Return the (X, Y) coordinate for the center point of the cell that contains the specified text.  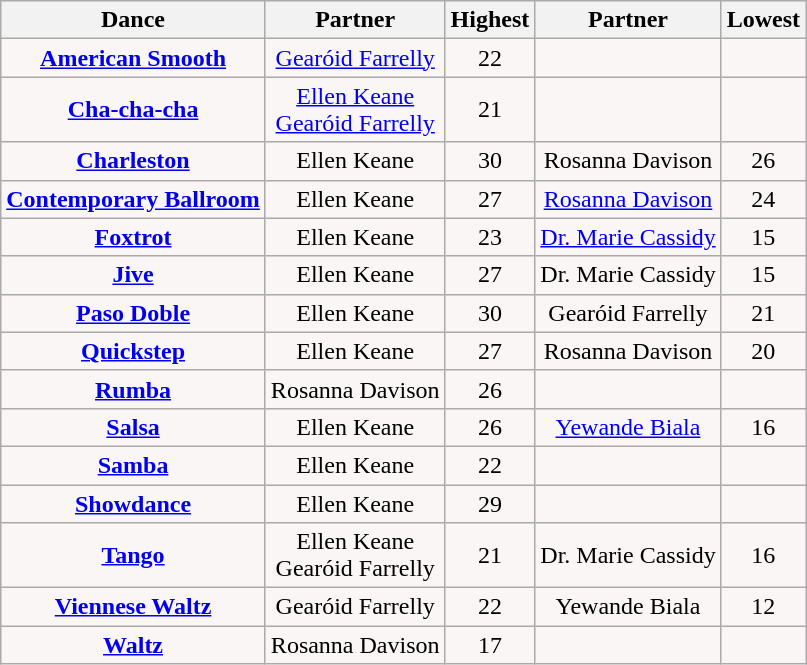
Tango (134, 556)
17 (490, 645)
Highest (490, 20)
Dance (134, 20)
Showdance (134, 503)
20 (763, 351)
Foxtrot (134, 237)
Rumba (134, 389)
Charleston (134, 161)
24 (763, 199)
Lowest (763, 20)
Viennese Waltz (134, 607)
23 (490, 237)
American Smooth (134, 58)
Paso Doble (134, 313)
Jive (134, 275)
Quickstep (134, 351)
12 (763, 607)
Waltz (134, 645)
Samba (134, 465)
Salsa (134, 427)
29 (490, 503)
Cha-cha-cha (134, 110)
Contemporary Ballroom (134, 199)
